Find where the given text appears and provide that cell's center as (X, Y) coordinate. 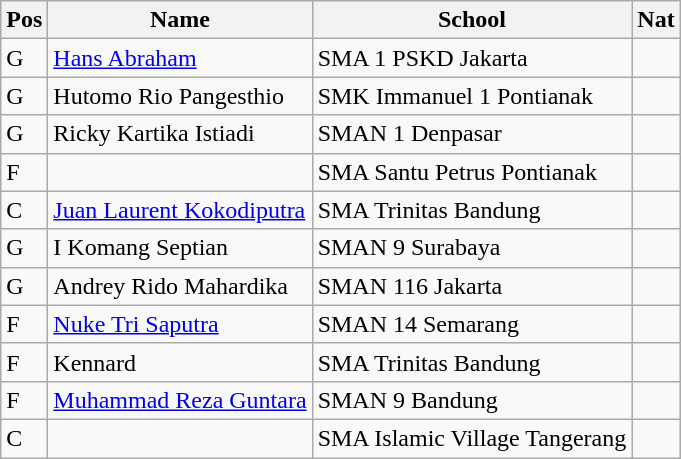
SMAN 14 Semarang (472, 324)
Pos (24, 20)
Andrey Rido Mahardika (180, 286)
SMA Islamic Village Tangerang (472, 438)
Name (180, 20)
SMA Santu Petrus Pontianak (472, 172)
Muhammad Reza Guntara (180, 400)
Hutomo Rio Pangesthio (180, 96)
SMAN 1 Denpasar (472, 134)
SMAN 9 Bandung (472, 400)
Nuke Tri Saputra (180, 324)
SMA 1 PSKD Jakarta (472, 58)
School (472, 20)
Kennard (180, 362)
SMAN 9 Surabaya (472, 248)
I Komang Septian (180, 248)
Ricky Kartika Istiadi (180, 134)
SMAN 116 Jakarta (472, 286)
Hans Abraham (180, 58)
SMK Immanuel 1 Pontianak (472, 96)
Juan Laurent Kokodiputra (180, 210)
Nat (656, 20)
